Return the [X, Y] coordinate for the center point of the cell that contains the specified text.  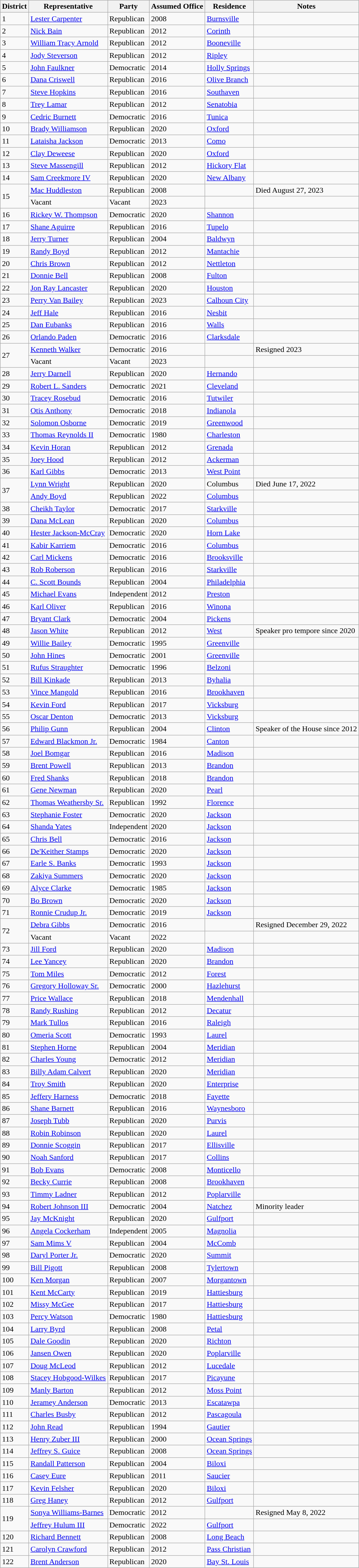
Petal [229, 1329]
Gregory Holloway Sr. [68, 986]
1996 [177, 668]
Timmy Ladner [68, 1194]
Forest [229, 974]
Edward Blackmon Jr. [68, 741]
40 [14, 533]
1984 [177, 741]
38 [14, 508]
Pascagoula [229, 1415]
Tylertown [229, 1268]
57 [14, 741]
Kabir Karriem [68, 545]
Kevin Horan [68, 447]
54 [14, 704]
William Tracy Arnold [68, 43]
83 [14, 1072]
31 [14, 410]
97 [14, 1243]
Byhalia [229, 680]
Raleigh [229, 1023]
Bob Evans [68, 1170]
Jay McKnight [68, 1219]
Zakiya Summers [68, 876]
Ellisville [229, 1145]
Jon Ray Lancaster [68, 288]
65 [14, 839]
Ackerman [229, 459]
Clinton [229, 729]
Corinth [229, 31]
Lester Carpenter [68, 19]
27 [14, 355]
Jeffrey S. Guice [68, 1451]
Price Wallace [68, 998]
14 [14, 178]
Grenada [229, 447]
Randy Boyd [68, 251]
Manly Barton [68, 1390]
62 [14, 802]
Gautier [229, 1427]
Philip Gunn [68, 729]
Assumed Office [177, 6]
Sam Creekmore IV [68, 178]
Como [229, 141]
48 [14, 631]
Lataisha Jackson [68, 141]
Collins [229, 1158]
95 [14, 1219]
Carl Mickens [68, 558]
Morgantown [229, 1280]
76 [14, 986]
84 [14, 1084]
114 [14, 1451]
Residence [229, 6]
2021 [177, 386]
Picayune [229, 1378]
86 [14, 1108]
Dale Goodin [68, 1341]
Richard Bennett [68, 1537]
Resigned May 8, 2022 [306, 1512]
New Albany [229, 178]
60 [14, 778]
Randall Patterson [68, 1463]
Kevin Ford [68, 704]
2011 [177, 1476]
33 [14, 435]
68 [14, 876]
Earle S. Banks [68, 863]
44 [14, 582]
West Point [229, 472]
Greg Haney [68, 1500]
Ripley [229, 55]
Purvis [229, 1121]
45 [14, 594]
Resigned December 29, 2022 [306, 925]
112 [14, 1427]
75 [14, 974]
42 [14, 558]
Charles Busby [68, 1415]
96 [14, 1231]
Tutwiler [229, 398]
Orlando Paden [68, 337]
Randy Rushing [68, 1010]
Kent McCarty [68, 1292]
9 [14, 116]
73 [14, 949]
59 [14, 766]
Walls [229, 325]
108 [14, 1378]
Lynn Wright [68, 484]
32 [14, 423]
Shannon [229, 215]
25 [14, 325]
113 [14, 1439]
Chris Brown [68, 263]
Rickey W. Thompson [68, 215]
Sam Mims V [68, 1243]
47 [14, 619]
16 [14, 215]
1995 [177, 643]
94 [14, 1206]
Percy Watson [68, 1316]
Bill Kinkade [68, 680]
107 [14, 1366]
Southaven [229, 92]
117 [14, 1488]
90 [14, 1158]
Perry Van Bailey [68, 300]
McComb [229, 1243]
51 [14, 668]
Steve Massengill [68, 166]
116 [14, 1476]
Houston [229, 288]
Robert Johnson III [68, 1206]
Brady Williamson [68, 129]
Nesbit [229, 312]
Rob Roberson [68, 570]
Florence [229, 802]
111 [14, 1415]
Jansen Owen [68, 1353]
23 [14, 300]
63 [14, 815]
Shanda Yates [68, 827]
Solomon Osborne [68, 423]
Bo Brown [68, 900]
Cleveland [229, 386]
Calhoun City [229, 300]
30 [14, 398]
Pearl [229, 790]
Dana McLean [68, 521]
Otis Anthony [68, 410]
Andy Boyd [68, 496]
Representative [68, 6]
2014 [177, 68]
Joel Bomgar [68, 753]
29 [14, 386]
Natchez [229, 1206]
Vince Mangold [68, 692]
2007 [177, 1280]
109 [14, 1390]
Jerry Darnell [68, 374]
Shane Barnett [68, 1108]
21 [14, 276]
Moss Point [229, 1390]
Winona [229, 606]
Nick Bain [68, 31]
101 [14, 1292]
Jerry Turner [68, 239]
Jeffrey Hulum III [68, 1525]
72 [14, 931]
Thomas Weathersby Sr. [68, 802]
Mac Huddleston [68, 190]
Richton [229, 1341]
82 [14, 1059]
Speaker of the House since 2012 [306, 729]
98 [14, 1255]
Jeramey Anderson [68, 1402]
Steve Hopkins [68, 92]
Bill Pigott [68, 1268]
99 [14, 1268]
8 [14, 104]
Thomas Reynolds II [68, 435]
100 [14, 1280]
12 [14, 153]
Charles Young [68, 1059]
Troy Smith [68, 1084]
Mantachie [229, 251]
78 [14, 1010]
Burnsville [229, 19]
49 [14, 643]
Omeria Scott [68, 1035]
122 [14, 1562]
106 [14, 1353]
Brooksville [229, 558]
10 [14, 129]
Preston [229, 594]
2005 [177, 1231]
67 [14, 863]
70 [14, 900]
Oscar Denton [68, 716]
Dana Criswell [68, 80]
Fred Shanks [68, 778]
Decatur [229, 1010]
92 [14, 1182]
77 [14, 998]
6 [14, 80]
Rufus Straughter [68, 668]
Billy Adam Calvert [68, 1072]
4 [14, 55]
Horn Lake [229, 533]
Olive Branch [229, 80]
Philadelphia [229, 582]
Cheikh Taylor [68, 508]
55 [14, 716]
43 [14, 570]
Charleston [229, 435]
3 [14, 43]
7 [14, 92]
Brent Anderson [68, 1562]
71 [14, 912]
Bay St. Louis [229, 1562]
1992 [177, 802]
Clarksdale [229, 337]
Died June 17, 2022 [306, 484]
2001 [177, 655]
Joey Hood [68, 459]
Hernando [229, 374]
Karl Gibbs [68, 472]
Donnie Scoggin [68, 1145]
Trey Lamar [68, 104]
Chris Bell [68, 839]
Gene Newman [68, 790]
Tom Miles [68, 974]
Stacey Hobgood-Wilkes [68, 1378]
120 [14, 1537]
Noah Sanford [68, 1158]
Brent Powell [68, 766]
56 [14, 729]
Belzoni [229, 668]
15 [14, 196]
Robert L. Sanders [68, 386]
88 [14, 1133]
Dan Eubanks [68, 325]
Fayette [229, 1096]
103 [14, 1316]
110 [14, 1402]
13 [14, 166]
Jill Ford [68, 949]
61 [14, 790]
Mark Tullos [68, 1023]
46 [14, 606]
C. Scott Bounds [68, 582]
85 [14, 1096]
John Faulkner [68, 68]
Enterprise [229, 1084]
22 [14, 288]
Daryl Porter Jr. [68, 1255]
Speaker pro tempore since 2020 [306, 631]
91 [14, 1170]
105 [14, 1341]
34 [14, 447]
Tracey Rosebud [68, 398]
52 [14, 680]
50 [14, 655]
Jeffery Harness [68, 1096]
69 [14, 888]
District [14, 6]
Hazlehurst [229, 986]
36 [14, 472]
89 [14, 1145]
115 [14, 1463]
Ronnie Crudup Jr. [68, 912]
Indianola [229, 410]
28 [14, 374]
Debra Gibbs [68, 925]
53 [14, 692]
74 [14, 962]
104 [14, 1329]
Kevin Felsher [68, 1488]
Jeff Hale [68, 312]
1 [14, 19]
Angela Cockerham [68, 1231]
37 [14, 490]
Resigned 2023 [306, 349]
Hester Jackson-McCray [68, 533]
Lee Yancey [68, 962]
18 [14, 239]
Died August 27, 2023 [306, 190]
102 [14, 1304]
John Hines [68, 655]
19 [14, 251]
Tupelo [229, 227]
1994 [177, 1427]
Robin Robinson [68, 1133]
Joseph Tubb [68, 1121]
Party [128, 6]
5 [14, 68]
Shane Aguirre [68, 227]
Ken Morgan [68, 1280]
Nettleton [229, 263]
121 [14, 1549]
64 [14, 827]
26 [14, 337]
Summit [229, 1255]
Kenneth Walker [68, 349]
58 [14, 753]
Pass Christian [229, 1549]
Holly Springs [229, 68]
Alyce Clarke [68, 888]
Notes [306, 6]
93 [14, 1194]
Clay Deweese [68, 153]
Bryant Clark [68, 619]
Donnie Bell [68, 276]
Larry Byrd [68, 1329]
Waynesboro [229, 1108]
Sonya Williams-Barnes [68, 1512]
79 [14, 1023]
Cedric Burnett [68, 116]
Michael Evans [68, 594]
Missy McGee [68, 1304]
Minority leader [306, 1206]
Stephanie Foster [68, 815]
Saucier [229, 1476]
81 [14, 1047]
Lucedale [229, 1366]
Jody Steverson [68, 55]
Stephen Horne [68, 1047]
39 [14, 521]
17 [14, 227]
Monticello [229, 1170]
Senatobia [229, 104]
John Read [68, 1427]
Magnolia [229, 1231]
Willie Bailey [68, 643]
66 [14, 851]
Greenwood [229, 423]
West [229, 631]
Booneville [229, 43]
Hickory Flat [229, 166]
1985 [177, 888]
Jason White [68, 631]
Canton [229, 741]
Karl Oliver [68, 606]
20 [14, 263]
Henry Zuber III [68, 1439]
Fulton [229, 276]
24 [14, 312]
Escatawpa [229, 1402]
Pickens [229, 619]
Doug McLeod [68, 1366]
Becky Currie [68, 1182]
Casey Eure [68, 1476]
119 [14, 1518]
Tunica [229, 116]
De'Keither Stamps [68, 851]
2 [14, 31]
Carolyn Crawford [68, 1549]
41 [14, 545]
Mendenhall [229, 998]
Baldwyn [229, 239]
35 [14, 459]
80 [14, 1035]
11 [14, 141]
87 [14, 1121]
118 [14, 1500]
Long Beach [229, 1537]
